Find where the given text appears and provide that cell's center as [x, y] coordinate. 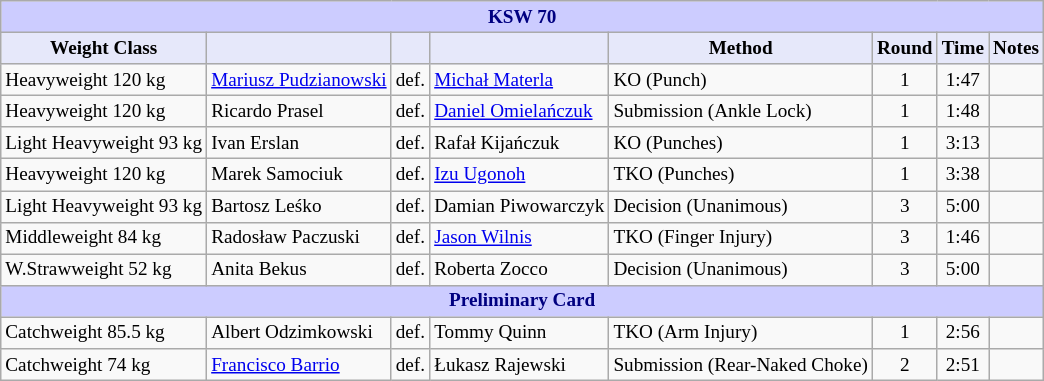
Damian Piwowarczyk [520, 206]
Method [741, 48]
Catchweight 85.5 kg [104, 333]
Round [904, 48]
Notes [1016, 48]
Bartosz Leśko [300, 206]
Michał Materla [520, 80]
KO (Punch) [741, 80]
Time [962, 48]
Jason Wilnis [520, 238]
TKO (Finger Injury) [741, 238]
Radosław Paczuski [300, 238]
2:56 [962, 333]
Rafał Kijańczuk [520, 143]
TKO (Arm Injury) [741, 333]
1:48 [962, 111]
3:13 [962, 143]
Marek Samociuk [300, 175]
Roberta Zocco [520, 270]
KSW 70 [522, 17]
Catchweight 74 kg [104, 365]
Ricardo Prasel [300, 111]
Anita Bekus [300, 270]
Mariusz Pudzianowski [300, 80]
2:51 [962, 365]
1:47 [962, 80]
3:38 [962, 175]
Weight Class [104, 48]
KO (Punches) [741, 143]
Middleweight 84 kg [104, 238]
Łukasz Rajewski [520, 365]
Ivan Erslan [300, 143]
Izu Ugonoh [520, 175]
1:46 [962, 238]
Submission (Rear-Naked Choke) [741, 365]
Submission (Ankle Lock) [741, 111]
Francisco Barrio [300, 365]
W.Strawweight 52 kg [104, 270]
Daniel Omielańczuk [520, 111]
2 [904, 365]
Tommy Quinn [520, 333]
Albert Odzimkowski [300, 333]
Preliminary Card [522, 301]
TKO (Punches) [741, 175]
